Extract the (X, Y) coordinate from the center of the cell holding the provided text.  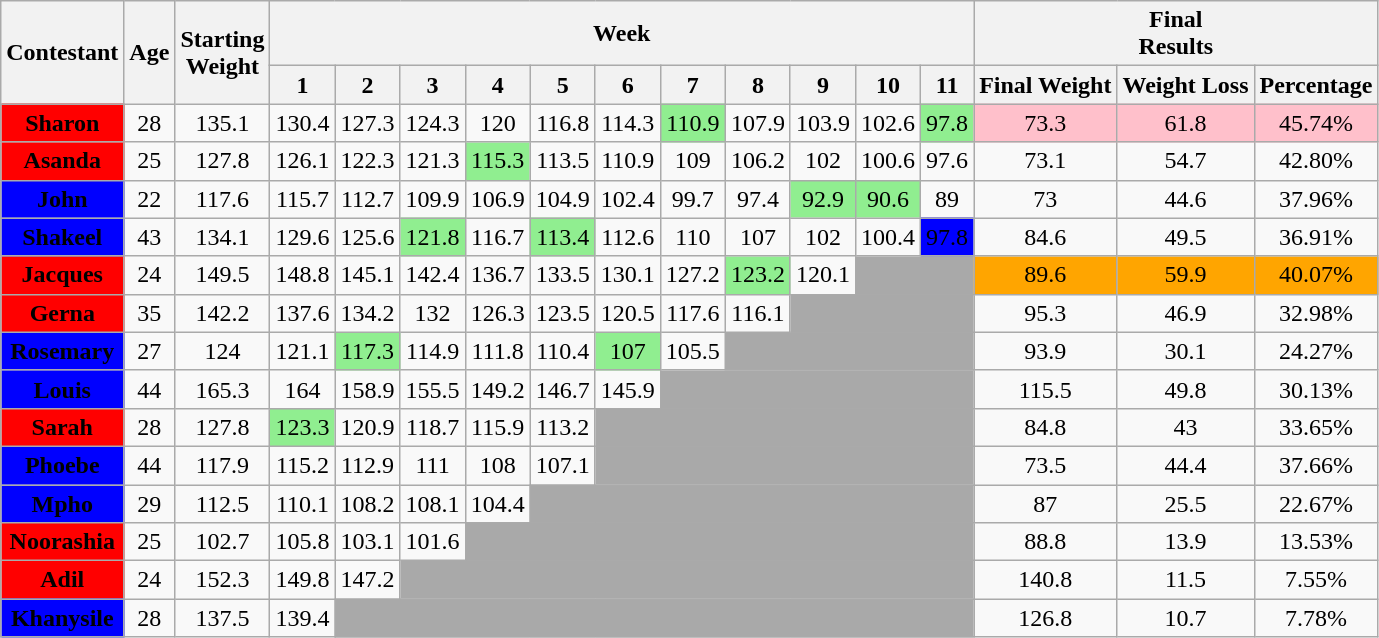
97.6 (948, 161)
135.1 (222, 123)
116.1 (758, 313)
126.3 (498, 313)
116.8 (562, 123)
6 (628, 85)
7.55% (1316, 580)
121.3 (432, 161)
114.3 (628, 123)
33.65% (1316, 427)
112.9 (368, 465)
10.7 (1186, 618)
107.1 (562, 465)
125.6 (368, 237)
73.1 (1046, 161)
35 (150, 313)
111.8 (498, 351)
165.3 (222, 389)
Mpho (62, 503)
133.5 (562, 275)
29 (150, 503)
120.1 (822, 275)
Phoebe (62, 465)
Rosemary (62, 351)
145.1 (368, 275)
30.1 (1186, 351)
87 (1046, 503)
99.7 (692, 199)
120.5 (628, 313)
Sharon (62, 123)
Shakeel (62, 237)
137.5 (222, 618)
100.4 (888, 237)
123.5 (562, 313)
137.6 (302, 313)
126.1 (302, 161)
113.4 (562, 237)
158.9 (368, 389)
120 (498, 123)
5 (562, 85)
Adil (62, 580)
61.8 (1186, 123)
129.6 (302, 237)
92.9 (822, 199)
Weight Loss (1186, 85)
Louis (62, 389)
147.2 (368, 580)
Sarah (62, 427)
113.5 (562, 161)
123.3 (302, 427)
149.2 (498, 389)
136.7 (498, 275)
9 (822, 85)
30.13% (1316, 389)
122.3 (368, 161)
93.9 (1046, 351)
84.8 (1046, 427)
102.7 (222, 542)
115.2 (302, 465)
Percentage (1316, 85)
115.9 (498, 427)
115.7 (302, 199)
123.2 (758, 275)
102.4 (628, 199)
142.4 (432, 275)
124.3 (432, 123)
105.5 (692, 351)
7 (692, 85)
49.8 (1186, 389)
111 (432, 465)
114.9 (432, 351)
149.8 (302, 580)
2 (368, 85)
134.2 (368, 313)
97.4 (758, 199)
4 (498, 85)
John (62, 199)
89.6 (1046, 275)
Week (622, 34)
109.9 (432, 199)
44.4 (1186, 465)
127.3 (368, 123)
146.7 (562, 389)
88.8 (1046, 542)
108 (498, 465)
84.6 (1046, 237)
121.8 (432, 237)
115.5 (1046, 389)
44.6 (1186, 199)
Final Weight (1046, 85)
116.7 (498, 237)
1 (302, 85)
7.78% (1316, 618)
37.66% (1316, 465)
121.1 (302, 351)
117.3 (368, 351)
StartingWeight (222, 52)
36.91% (1316, 237)
54.7 (1186, 161)
11.5 (1186, 580)
Jacques (62, 275)
115.3 (498, 161)
152.3 (222, 580)
45.74% (1316, 123)
95.3 (1046, 313)
73.3 (1046, 123)
130.4 (302, 123)
24.27% (1316, 351)
103.9 (822, 123)
Age (150, 52)
124 (222, 351)
106.2 (758, 161)
110 (692, 237)
149.5 (222, 275)
105.8 (302, 542)
108.1 (432, 503)
145.9 (628, 389)
103.1 (368, 542)
13.9 (1186, 542)
32.98% (1316, 313)
134.1 (222, 237)
8 (758, 85)
106.9 (498, 199)
130.1 (628, 275)
109 (692, 161)
Contestant (62, 52)
FinalResults (1176, 34)
Noorashia (62, 542)
139.4 (302, 618)
113.2 (562, 427)
59.9 (1186, 275)
117.9 (222, 465)
22.67% (1316, 503)
112.5 (222, 503)
126.8 (1046, 618)
11 (948, 85)
3 (432, 85)
90.6 (888, 199)
164 (302, 389)
107.9 (758, 123)
101.6 (432, 542)
110.1 (302, 503)
37.96% (1316, 199)
104.4 (498, 503)
42.80% (1316, 161)
140.8 (1046, 580)
25.5 (1186, 503)
108.2 (368, 503)
40.07% (1316, 275)
102.6 (888, 123)
Asanda (62, 161)
89 (948, 199)
73.5 (1046, 465)
110.4 (562, 351)
22 (150, 199)
13.53% (1316, 542)
27 (150, 351)
73 (1046, 199)
155.5 (432, 389)
142.2 (222, 313)
Khanysile (62, 618)
10 (888, 85)
100.6 (888, 161)
132 (432, 313)
49.5 (1186, 237)
127.2 (692, 275)
112.7 (368, 199)
120.9 (368, 427)
112.6 (628, 237)
Gerna (62, 313)
46.9 (1186, 313)
118.7 (432, 427)
104.9 (562, 199)
148.8 (302, 275)
